Detect which cell encompasses the target text, then output its [x, y] center coordinate. 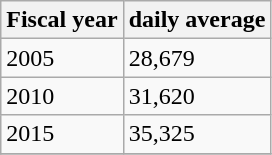
2005 [62, 58]
Fiscal year [62, 20]
daily average [197, 20]
28,679 [197, 58]
31,620 [197, 96]
35,325 [197, 134]
2010 [62, 96]
2015 [62, 134]
